Find where the given text appears and provide that cell's center as [X, Y] coordinate. 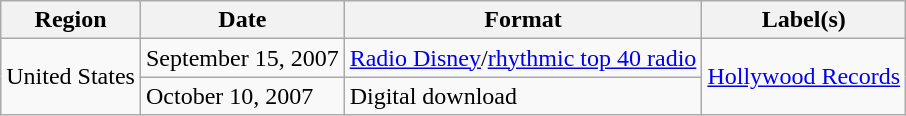
Digital download [523, 96]
United States [71, 77]
Date [242, 20]
September 15, 2007 [242, 58]
October 10, 2007 [242, 96]
Radio Disney/rhythmic top 40 radio [523, 58]
Label(s) [804, 20]
Format [523, 20]
Hollywood Records [804, 77]
Region [71, 20]
